Extract the (x, y) coordinate from the center of the cell holding the provided text.  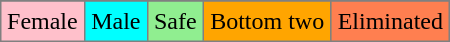
Female (42, 21)
Bottom two (267, 21)
Safe (175, 21)
Eliminated (390, 21)
Male (116, 21)
